Pinpoint the cell where the given text exists, returning its (X, Y) midpoint coordinate. 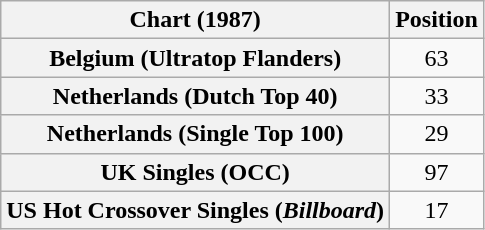
Belgium (Ultratop Flanders) (196, 58)
UK Singles (OCC) (196, 172)
US Hot Crossover Singles (Billboard) (196, 210)
Chart (1987) (196, 20)
97 (437, 172)
Netherlands (Single Top 100) (196, 134)
Position (437, 20)
29 (437, 134)
63 (437, 58)
Netherlands (Dutch Top 40) (196, 96)
33 (437, 96)
17 (437, 210)
